Detect which cell encompasses the target text, then output its (x, y) center coordinate. 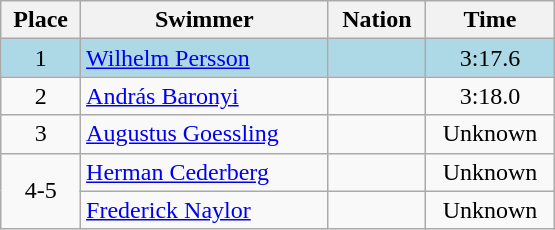
4-5 (41, 191)
3:18.0 (490, 96)
Swimmer (205, 20)
Time (490, 20)
Herman Cederberg (205, 172)
Nation (377, 20)
András Baronyi (205, 96)
Wilhelm Persson (205, 58)
2 (41, 96)
Frederick Naylor (205, 210)
1 (41, 58)
3 (41, 134)
3:17.6 (490, 58)
Place (41, 20)
Augustus Goessling (205, 134)
